Output the (X, Y) coordinate of the center of the cell containing the given text.  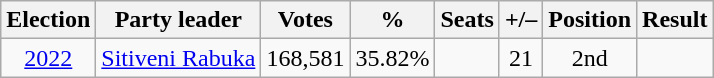
Election (48, 20)
Party leader (178, 20)
Sitiveni Rabuka (178, 58)
+/– (520, 20)
Seats (467, 20)
21 (520, 58)
% (392, 20)
Votes (306, 20)
2nd (590, 58)
35.82% (392, 58)
168,581 (306, 58)
2022 (48, 58)
Result (675, 20)
Position (590, 20)
